Identify which cell holds the provided text, then report its [X, Y] central coordinate. 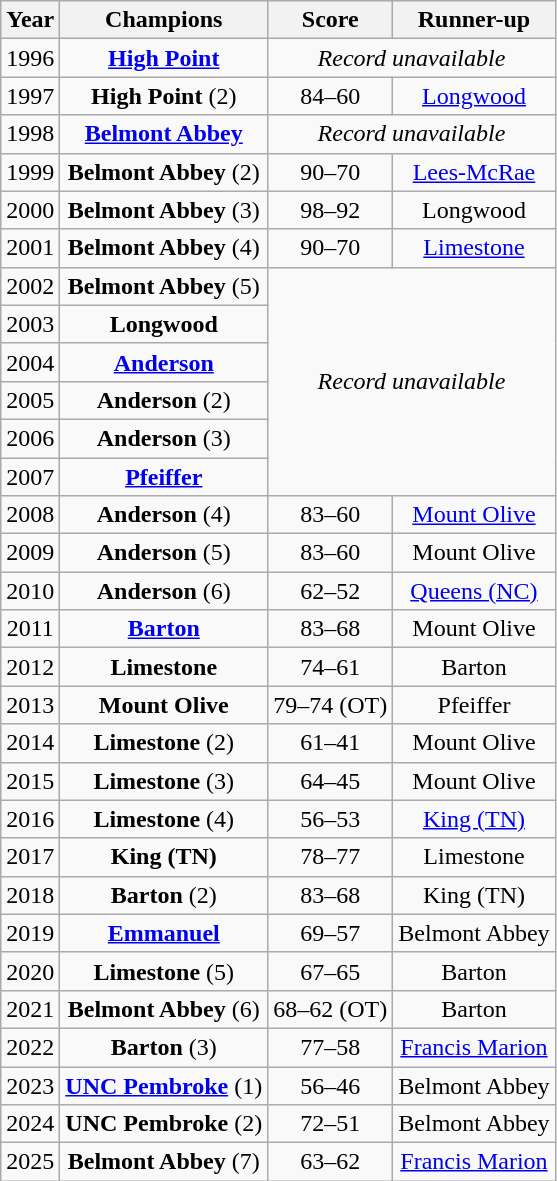
2004 [30, 362]
2002 [30, 286]
Year [30, 20]
2007 [30, 477]
Runner-up [474, 20]
2021 [30, 1009]
Limestone (5) [164, 971]
Barton (2) [164, 895]
79–74 (OT) [330, 705]
2014 [30, 743]
84–60 [330, 96]
Anderson (5) [164, 553]
61–41 [330, 743]
Emmanuel [164, 933]
High Point (2) [164, 96]
Queens (NC) [474, 591]
2022 [30, 1047]
High Point [164, 58]
UNC Pembroke (1) [164, 1085]
1998 [30, 134]
2015 [30, 781]
2010 [30, 591]
56–46 [330, 1085]
2005 [30, 400]
2012 [30, 667]
Anderson (4) [164, 515]
2020 [30, 971]
98–92 [330, 210]
Anderson (2) [164, 400]
2006 [30, 438]
Belmont Abbey (5) [164, 286]
2024 [30, 1124]
Lees-McRae [474, 172]
56–53 [330, 819]
2003 [30, 324]
Belmont Abbey (3) [164, 210]
Champions [164, 20]
2008 [30, 515]
2001 [30, 248]
1997 [30, 96]
Limestone (3) [164, 781]
2018 [30, 895]
Limestone (4) [164, 819]
Belmont Abbey (7) [164, 1162]
Anderson (6) [164, 591]
72–51 [330, 1124]
2023 [30, 1085]
1999 [30, 172]
69–57 [330, 933]
74–61 [330, 667]
2025 [30, 1162]
77–58 [330, 1047]
2000 [30, 210]
78–77 [330, 857]
Score [330, 20]
Anderson (3) [164, 438]
62–52 [330, 591]
2009 [30, 553]
2011 [30, 629]
Anderson [164, 362]
Barton (3) [164, 1047]
Belmont Abbey (4) [164, 248]
64–45 [330, 781]
Belmont Abbey (2) [164, 172]
67–65 [330, 971]
63–62 [330, 1162]
2016 [30, 819]
2019 [30, 933]
UNC Pembroke (2) [164, 1124]
Belmont Abbey (6) [164, 1009]
2017 [30, 857]
1996 [30, 58]
68–62 (OT) [330, 1009]
2013 [30, 705]
Limestone (2) [164, 743]
